Provide the (x, y) coordinate of the cell's center where the given text is located.  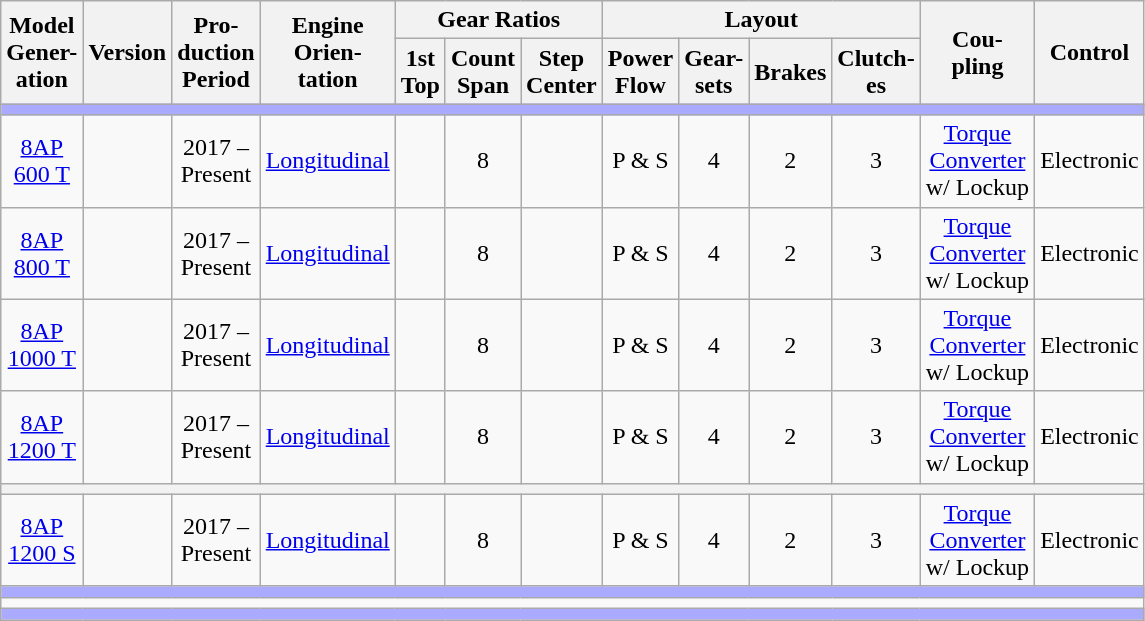
CountSpan (482, 72)
1stTop (420, 72)
Gear-sets (714, 72)
ModelGener-ation (42, 52)
Brakes (790, 72)
Pro-ductionPeriod (216, 52)
Cou-pling (977, 52)
8AP1200 S (42, 540)
8AP600 T (42, 161)
8AP1000 T (42, 345)
Version (128, 52)
8AP800 T (42, 253)
Clutch-es (876, 72)
Layout (761, 20)
EngineOrien-tation (328, 52)
8AP1200 T (42, 437)
Control (1090, 52)
Gear Ratios (498, 20)
PowerFlow (640, 72)
StepCenter (562, 72)
